Determine the [X, Y] coordinate at the center of the cell enclosing the given text.  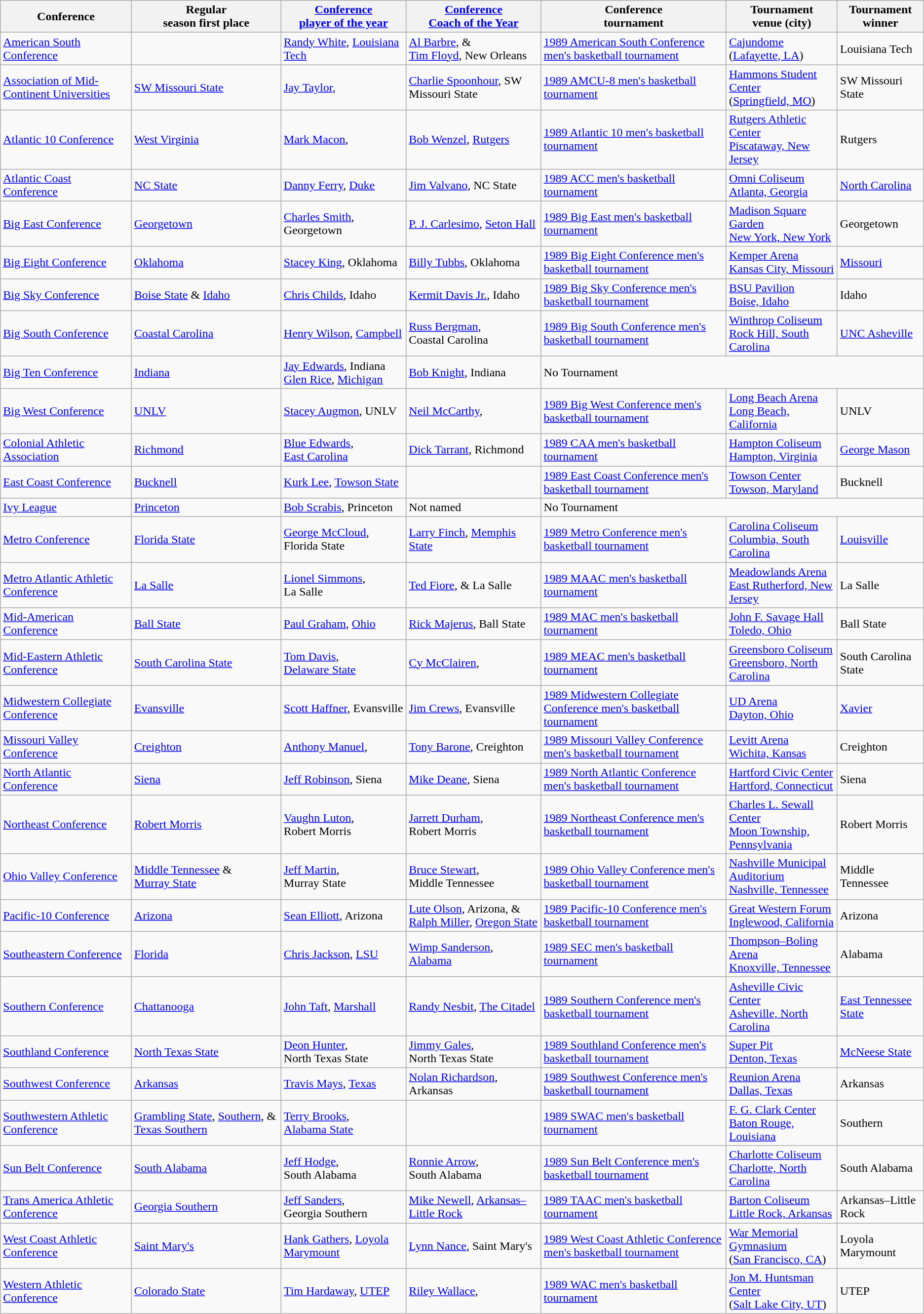
Mid-Eastern Athletic Conference [66, 663]
Thompson–Boling ArenaKnoxville, Tennessee [782, 954]
Southern [881, 1123]
1989 Big South Conference men's basketball tournament [634, 333]
Nolan Richardson, Arkansas [474, 1083]
Winthrop ColiseumRock Hill, South Carolina [782, 333]
Kurk Lee, Towson State [344, 482]
Pacific-10 Conference [66, 916]
Super PitDenton, Texas [782, 1052]
1989 Sun Belt Conference men's basketball tournament [634, 1168]
Charlie Spoonhour, SW Missouri State [474, 87]
Nashville Municipal AuditoriumNashville, Tennessee [782, 876]
Jeff Sanders, Georgia Southern [344, 1207]
1989 Big Eight Conference men's basketball tournament [634, 263]
Randy Nesbit, The Citadel [474, 1006]
NC State [206, 185]
1989 Missouri Valley Conference men's basketball tournament [634, 747]
Ivy League [66, 508]
Stacey King, Oklahoma [344, 263]
Long Beach ArenaLong Beach, California [782, 411]
Conference tournament [634, 17]
Meadowlands ArenaEast Rutherford, New Jersey [782, 585]
Big South Conference [66, 333]
John F. Savage HallToledo, Ohio [782, 624]
Rutgers [881, 139]
Omni ColiseumAtlanta, Georgia [782, 185]
Rick Majerus, Ball State [474, 624]
Bob Scrabis, Princeton [344, 508]
Atlantic Coast Conference [66, 185]
Kemper ArenaKansas City, Missouri [782, 263]
1989 MAAC men's basketball tournament [634, 585]
Hammons Student Center(Springfield, MO) [782, 87]
George McCloud, Florida State [344, 540]
Big Eight Conference [66, 263]
Richmond [206, 449]
Sean Elliott, Arizona [344, 916]
Mike Newell, Arkansas–Little Rock [474, 1207]
Sun Belt Conference [66, 1168]
1989 Northeast Conference men's basketball tournament [634, 825]
Lute Olson, Arizona, &Ralph Miller, Oregon State [474, 916]
Ohio Valley Conference [66, 876]
Louisville [881, 540]
Stacey Augmon, UNLV [344, 411]
Western Athletic Conference [66, 1291]
Tim Hardaway, UTEP [344, 1291]
Neil McCarthy, [474, 411]
Carolina ColiseumColumbia, South Carolina [782, 540]
Terry Brooks, Alabama State [344, 1123]
Colonial Athletic Association [66, 449]
Billy Tubbs, Oklahoma [474, 263]
Missouri Valley Conference [66, 747]
Bruce Stewart, Middle Tennessee [474, 876]
Grambling State, Southern, & Texas Southern [206, 1123]
P. J. Carlesimo, Seton Hall [474, 224]
Southwestern Athletic Conference [66, 1123]
Towson CenterTowson, Maryland [782, 482]
North Carolina [881, 185]
Tournament winner [881, 17]
Great Western ForumInglewood, California [782, 916]
1989 MEAC men's basketball tournament [634, 663]
1989 North Atlantic Conference men's basketball tournament [634, 779]
Conference [66, 17]
1989 ACC men's basketball tournament [634, 185]
Blue Edwards, East Carolina [344, 449]
War Memorial Gymnasium(San Francisco, CA) [782, 1246]
Jon M. Huntsman Center(Salt Lake City, UT) [782, 1291]
Jay Taylor, [344, 87]
Not named [474, 508]
East Tennessee State [881, 1006]
Anthony Manuel, [344, 747]
Regular season first place [206, 17]
Colorado State [206, 1291]
Charles Smith, Georgetown [344, 224]
1989 Ohio Valley Conference men's basketball tournament [634, 876]
Big Sky Conference [66, 294]
Jim Valvano, NC State [474, 185]
Jarrett Durham, Robert Morris [474, 825]
Middle Tennessee & Murray State [206, 876]
Big East Conference [66, 224]
Randy White, Louisiana Tech [344, 48]
Greensboro ColiseumGreensboro, North Carolina [782, 663]
Northeast Conference [66, 825]
Louisiana Tech [881, 48]
Tom Davis, Delaware State [344, 663]
1989 Southern Conference men's basketball tournament [634, 1006]
Southland Conference [66, 1052]
Lionel Simmons, La Salle [344, 585]
Idaho [881, 294]
Missouri [881, 263]
Danny Ferry, Duke [344, 185]
Travis Mays, Texas [344, 1083]
UTEP [881, 1291]
Oklahoma [206, 263]
Big West Conference [66, 411]
1989 Big Sky Conference men's basketball tournament [634, 294]
1989 SEC men's basketball tournament [634, 954]
Conference Coach of the Year [474, 17]
Cajundome(Lafayette, LA) [782, 48]
Association of Mid-Continent Universities [66, 87]
1989 Southwest Conference men's basketball tournament [634, 1083]
Florida [206, 954]
Jeff Robinson, Siena [344, 779]
1989 Midwestern Collegiate Conference men's basketball tournament [634, 708]
BSU PavilionBoise, Idaho [782, 294]
Saint Mary's [206, 1246]
Cy McClairen, [474, 663]
Mid-American Conference [66, 624]
Jimmy Gales, North Texas State [474, 1052]
Arkansas–Little Rock [881, 1207]
Coastal Carolina [206, 333]
Florida State [206, 540]
Metro Atlantic Athletic Conference [66, 585]
Paul Graham, Ohio [344, 624]
Midwestern Collegiate Conference [66, 708]
Rutgers Athletic CenterPiscataway, New Jersey [782, 139]
Bob Wenzel, Rutgers [474, 139]
East Coast Conference [66, 482]
Charles L. Sewall CenterMoon Township, Pennsylvania [782, 825]
1989 WAC men's basketball tournament [634, 1291]
Mike Deane, Siena [474, 779]
Southern Conference [66, 1006]
1989 CAA men's basketball tournament [634, 449]
1989 East Coast Conference men's basketball tournament [634, 482]
1989 Pacific-10 Conference men's basketball tournament [634, 916]
1989 Southland Conference men's basketball tournament [634, 1052]
1989 Metro Conference men's basketball tournament [634, 540]
John Taft, Marshall [344, 1006]
George Mason [881, 449]
North Atlantic Conference [66, 779]
Deon Hunter, North Texas State [344, 1052]
1989 AMCU-8 men's basketball tournament [634, 87]
Loyola Marymount [881, 1246]
Ted Fiore, & La Salle [474, 585]
Kermit Davis Jr., Idaho [474, 294]
1989 Big West Conference men's basketball tournament [634, 411]
Chris Childs, Idaho [344, 294]
Vaughn Luton, Robert Morris [344, 825]
Princeton [206, 508]
Metro Conference [66, 540]
1989 American South Conference men's basketball tournament [634, 48]
Trans America Athletic Conference [66, 1207]
Scott Haffner, Evansville [344, 708]
Dick Tarrant, Richmond [474, 449]
American South Conference [66, 48]
West Virginia [206, 139]
Henry Wilson, Campbell [344, 333]
UNC Asheville [881, 333]
Reunion ArenaDallas, Texas [782, 1083]
Boise State & Idaho [206, 294]
Tony Barone, Creighton [474, 747]
Madison Square GardenNew York, New York [782, 224]
Chris Jackson, LSU [344, 954]
Russ Bergman, Coastal Carolina [474, 333]
1989 Atlantic 10 men's basketball tournament [634, 139]
Evansville [206, 708]
Al Barbre, &Tim Floyd, New Orleans [474, 48]
Chattanooga [206, 1006]
West Coast Athletic Conference [66, 1246]
Levitt ArenaWichita, Kansas [782, 747]
Southwest Conference [66, 1083]
Alabama [881, 954]
F. G. Clark CenterBaton Rouge, Louisiana [782, 1123]
Barton ColiseumLittle Rock, Arkansas [782, 1207]
Ronnie Arrow, South Alabama [474, 1168]
Bob Knight, Indiana [474, 372]
Atlantic 10 Conference [66, 139]
Indiana [206, 372]
Hartford Civic Center Hartford, Connecticut [782, 779]
Wimp Sanderson, Alabama [474, 954]
Charlotte ColiseumCharlotte, North Carolina [782, 1168]
Mark Macon, [344, 139]
Hampton ColiseumHampton, Virginia [782, 449]
Riley Wallace, [474, 1291]
Jeff Hodge, South Alabama [344, 1168]
1989 Big East men's basketball tournament [634, 224]
Jim Crews, Evansville [474, 708]
Tournament venue (city) [782, 17]
North Texas State [206, 1052]
Middle Tennessee [881, 876]
Asheville Civic CenterAsheville, North Carolina [782, 1006]
1989 West Coast Athletic Conference men's basketball tournament [634, 1246]
UD ArenaDayton, Ohio [782, 708]
Lynn Nance, Saint Mary's [474, 1246]
Southeastern Conference [66, 954]
Jay Edwards, IndianaGlen Rice, Michigan [344, 372]
1989 TAAC men's basketball tournament [634, 1207]
McNeese State [881, 1052]
Hank Gathers, Loyola Marymount [344, 1246]
1989 MAC men's basketball tournament [634, 624]
1989 SWAC men's basketball tournament [634, 1123]
Larry Finch, Memphis State [474, 540]
Georgia Southern [206, 1207]
Xavier [881, 708]
Big Ten Conference [66, 372]
Jeff Martin, Murray State [344, 876]
Conference player of the year [344, 17]
